Pinpoint the cell where the given text exists, returning its [x, y] midpoint coordinate. 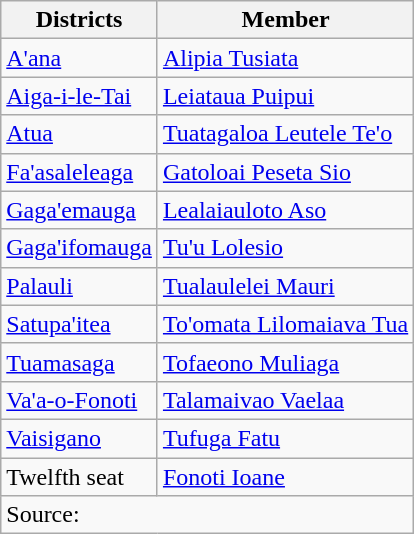
Satupa'itea [80, 324]
Talamaivao Vaelaa [285, 400]
Source: [208, 515]
A'ana [80, 58]
Leiataua Puipui [285, 96]
Gaga'emauga [80, 210]
Tu'u Lolesio [285, 248]
Twelfth seat [80, 477]
Atua [80, 134]
Tuamasaga [80, 362]
Lealaiauloto Aso [285, 210]
Districts [80, 20]
Member [285, 20]
Fonoti Ioane [285, 477]
Alipia Tusiata [285, 58]
Tofaeono Muliaga [285, 362]
Gatoloai Peseta Sio [285, 172]
Tuatagaloa Leutele Te'o [285, 134]
Vaisigano [80, 438]
To'omata Lilomaiava Tua [285, 324]
Gaga'ifomauga [80, 248]
Fa'asaleleaga [80, 172]
Tufuga Fatu [285, 438]
Tualaulelei Mauri [285, 286]
Aiga-i-le-Tai [80, 96]
Palauli [80, 286]
Va'a-o-Fonoti [80, 400]
